Scan for the cell matching the given text and deliver its [x, y] coordinate at center. 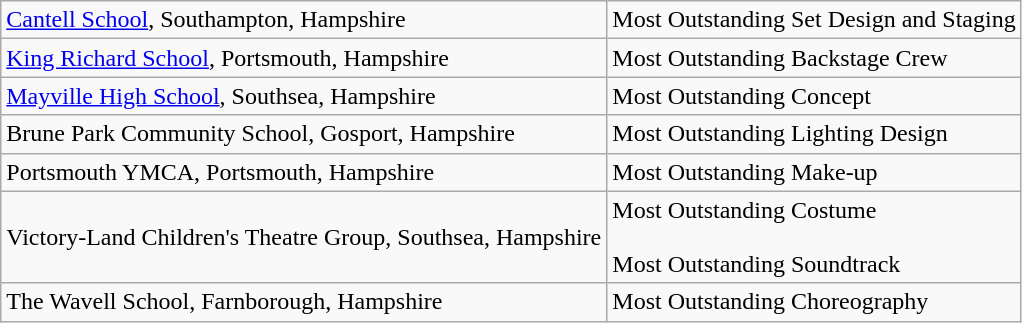
King Richard School, Portsmouth, Hampshire [304, 58]
The Wavell School, Farnborough, Hampshire [304, 302]
Most Outstanding Make-up [814, 172]
Most Outstanding CostumeMost Outstanding Soundtrack [814, 237]
Portsmouth YMCA, Portsmouth, Hampshire [304, 172]
Victory-Land Children's Theatre Group, Southsea, Hampshire [304, 237]
Most Outstanding Choreography [814, 302]
Cantell School, Southampton, Hampshire [304, 20]
Most Outstanding Backstage Crew [814, 58]
Brune Park Community School, Gosport, Hampshire [304, 134]
Most Outstanding Lighting Design [814, 134]
Most Outstanding Concept [814, 96]
Mayville High School, Southsea, Hampshire [304, 96]
Most Outstanding Set Design and Staging [814, 20]
